Capture the cell that displays the provided text and extract its [x, y] central coordinate. 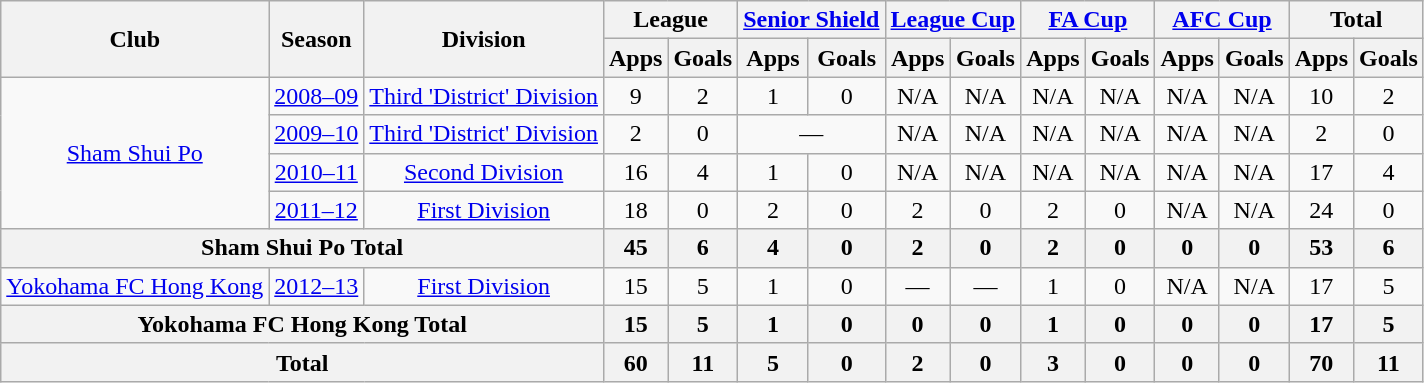
16 [635, 172]
Season [316, 39]
3 [1053, 362]
2011–12 [316, 210]
Senior Shield [812, 20]
Second Division [484, 172]
Yokohama FC Hong Kong [135, 286]
2012–13 [316, 286]
Club [135, 39]
AFC Cup [1222, 20]
53 [1321, 248]
Yokohama FC Hong Kong Total [302, 324]
60 [635, 362]
Sham Shui Po [135, 153]
2009–10 [316, 134]
18 [635, 210]
10 [1321, 96]
45 [635, 248]
Sham Shui Po Total [302, 248]
Division [484, 39]
2008–09 [316, 96]
2010–11 [316, 172]
FA Cup [1088, 20]
24 [1321, 210]
70 [1321, 362]
League Cup [953, 20]
9 [635, 96]
League [670, 20]
